Identify which cell holds the provided text, then report its (X, Y) central coordinate. 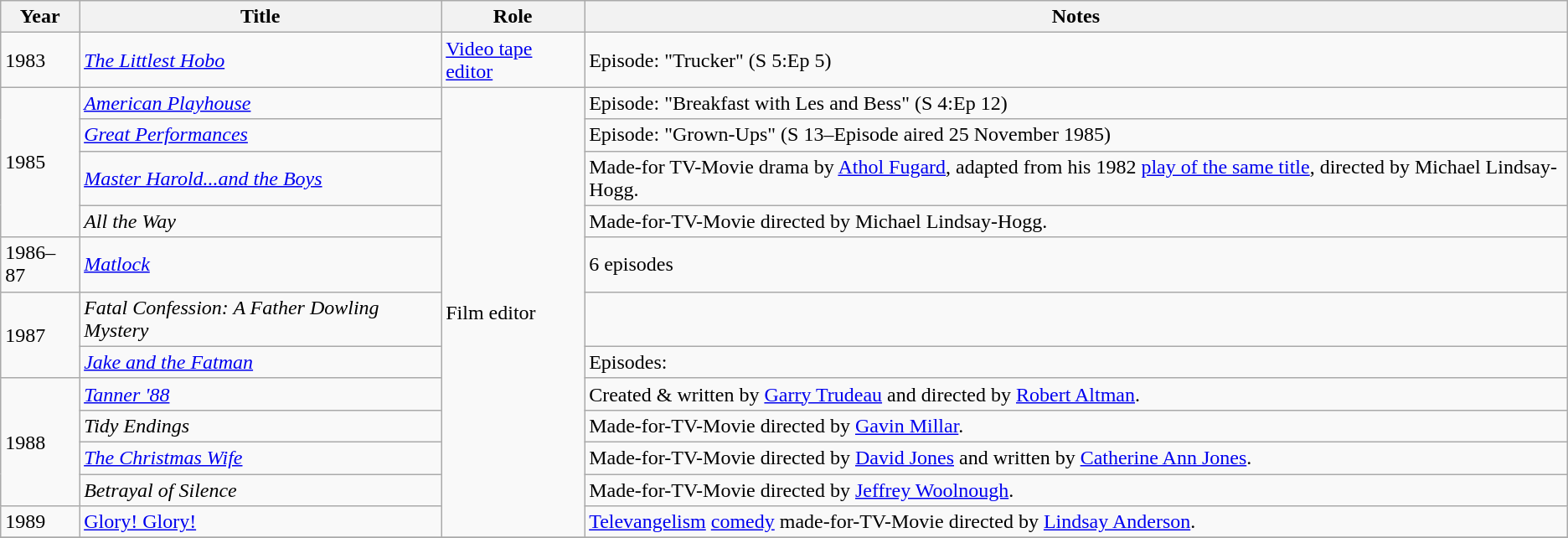
The Christmas Wife (260, 458)
Great Performances (260, 135)
Master Harold...and the Boys (260, 178)
Episodes: (1076, 362)
1986–87 (40, 265)
Fatal Confession: A Father Dowling Mystery (260, 318)
Film editor (513, 313)
American Playhouse (260, 103)
Jake and the Fatman (260, 362)
The Littlest Hobo (260, 60)
All the Way (260, 221)
Role (513, 17)
6 episodes (1076, 265)
1983 (40, 60)
Episode: "Trucker" (S 5:Ep 5) (1076, 60)
Made-for-TV-Movie directed by Jeffrey Woolnough. (1076, 490)
Betrayal of Silence (260, 490)
Glory! Glory! (260, 522)
Video tape editor (513, 60)
1985 (40, 163)
Televangelism comedy made-for-TV-Movie directed by Lindsay Anderson. (1076, 522)
1988 (40, 442)
1987 (40, 335)
Notes (1076, 17)
Tanner '88 (260, 394)
Title (260, 17)
Made-for TV-Movie drama by Athol Fugard, adapted from his 1982 play of the same title, directed by Michael Lindsay-Hogg. (1076, 178)
Made-for-TV-Movie directed by Michael Lindsay-Hogg. (1076, 221)
Episode: "Grown-Ups" (S 13–Episode aired 25 November 1985) (1076, 135)
Made-for-TV-Movie directed by David Jones and written by Catherine Ann Jones. (1076, 458)
Matlock (260, 265)
Year (40, 17)
Tidy Endings (260, 426)
Episode: "Breakfast with Les and Bess" (S 4:Ep 12) (1076, 103)
Made-for-TV-Movie directed by Gavin Millar. (1076, 426)
Created & written by Garry Trudeau and directed by Robert Altman. (1076, 394)
1989 (40, 522)
